From the cell containing the given text, extract its center point as [X, Y] coordinate. 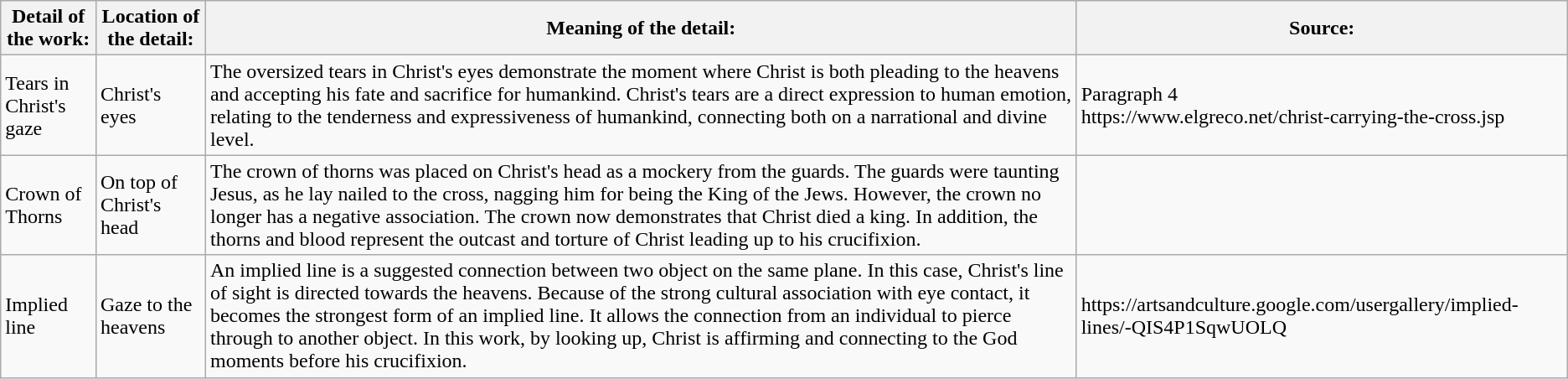
Source: [1322, 29]
Crown of Thorns [49, 205]
Meaning of the detail: [641, 29]
Paragraph 4https://www.elgreco.net/christ-carrying-the-cross.jsp [1322, 106]
Implied line [49, 316]
Tears in Christ's gaze [49, 106]
https://artsandculture.google.com/usergallery/implied-lines/-QIS4P1SqwUOLQ [1322, 316]
Christ's eyes [151, 106]
On top of Christ's head [151, 205]
Gaze to the heavens [151, 316]
Location of the detail: [151, 29]
Detail of the work: [49, 29]
